Find where the given text appears and provide that cell's center as [x, y] coordinate. 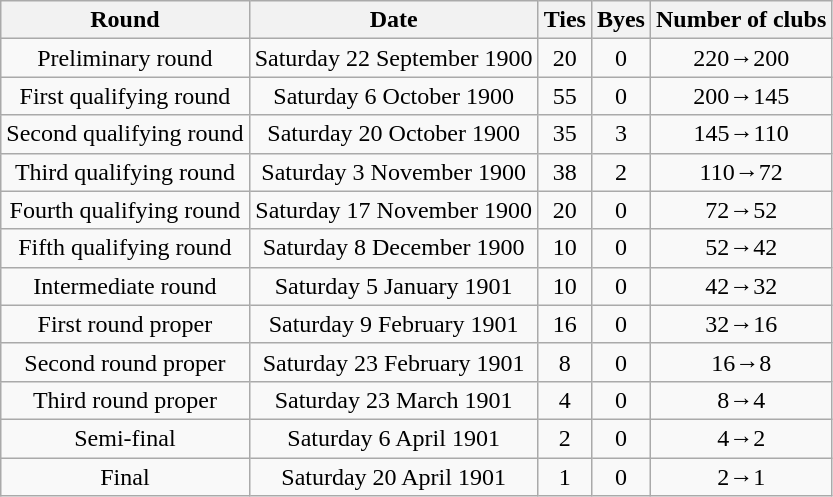
8 [564, 362]
Saturday 5 January 1901 [394, 286]
32→16 [740, 324]
Round [125, 20]
52→42 [740, 248]
200→145 [740, 96]
Date [394, 20]
Second qualifying round [125, 134]
4 [564, 400]
8→4 [740, 400]
Fourth qualifying round [125, 210]
1 [564, 477]
Byes [620, 20]
72→52 [740, 210]
220→200 [740, 58]
35 [564, 134]
Fifth qualifying round [125, 248]
38 [564, 172]
Saturday 23 March 1901 [394, 400]
First qualifying round [125, 96]
42→32 [740, 286]
Saturday 6 October 1900 [394, 96]
Saturday 8 December 1900 [394, 248]
Saturday 20 April 1901 [394, 477]
Saturday 3 November 1900 [394, 172]
Preliminary round [125, 58]
Third round proper [125, 400]
Ties [564, 20]
110→72 [740, 172]
Saturday 6 April 1901 [394, 438]
Final [125, 477]
55 [564, 96]
Intermediate round [125, 286]
Semi-final [125, 438]
16→8 [740, 362]
Saturday 20 October 1900 [394, 134]
4→2 [740, 438]
3 [620, 134]
Second round proper [125, 362]
Saturday 23 February 1901 [394, 362]
Number of clubs [740, 20]
Saturday 17 November 1900 [394, 210]
Saturday 9 February 1901 [394, 324]
Saturday 22 September 1900 [394, 58]
First round proper [125, 324]
Third qualifying round [125, 172]
145→110 [740, 134]
2→1 [740, 477]
16 [564, 324]
